Output the (X, Y) coordinate of the center of the cell containing the given text.  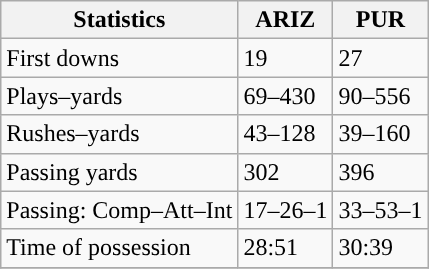
Plays–yards (120, 96)
30:39 (380, 248)
Passing yards (120, 172)
69–430 (286, 96)
27 (380, 58)
PUR (380, 20)
90–556 (380, 96)
19 (286, 58)
28:51 (286, 248)
33–53–1 (380, 210)
First downs (120, 58)
17–26–1 (286, 210)
Time of possession (120, 248)
302 (286, 172)
Statistics (120, 20)
ARIZ (286, 20)
396 (380, 172)
Passing: Comp–Att–Int (120, 210)
Rushes–yards (120, 134)
43–128 (286, 134)
39–160 (380, 134)
